For the text-containing cell, return its midpoint in [x, y] coordinate format. 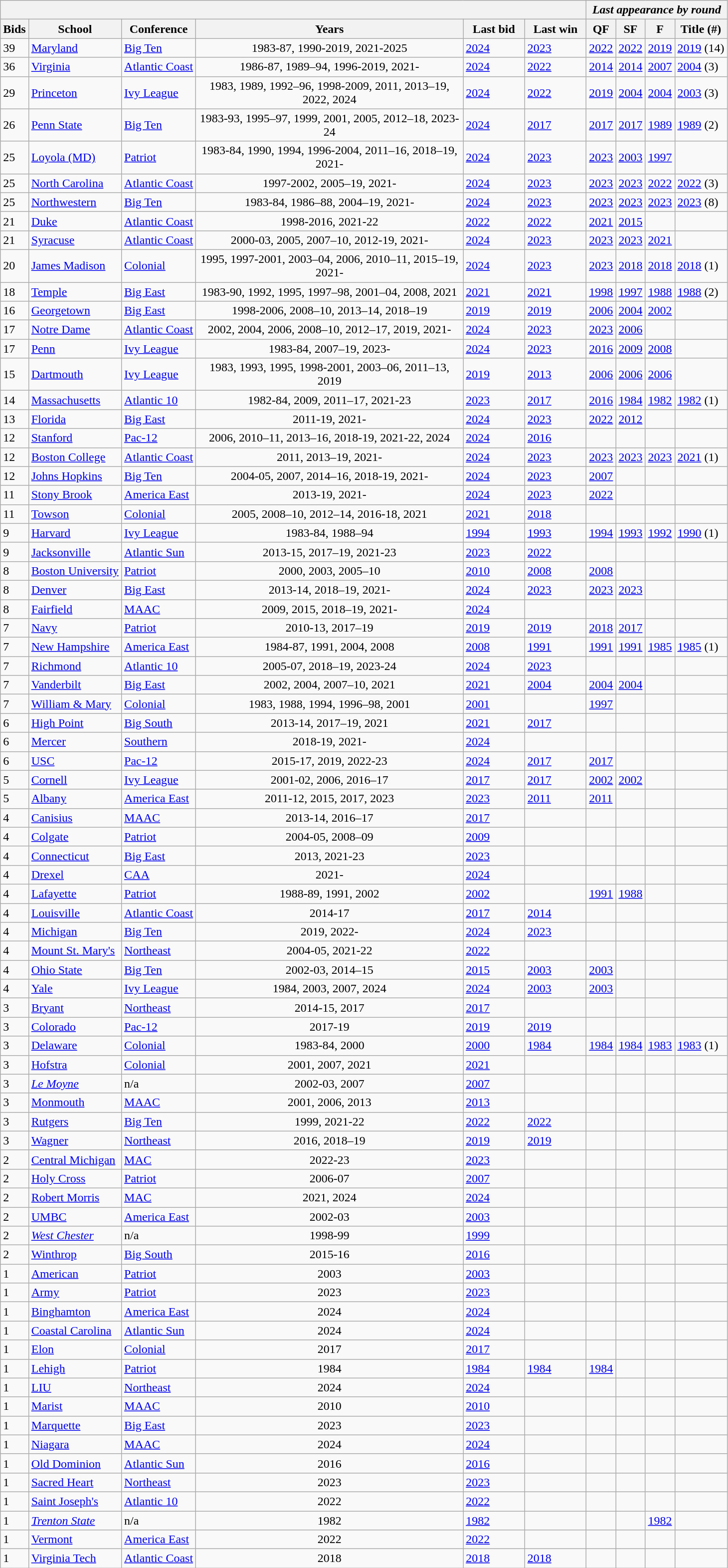
Loyola (MD) [75, 158]
Georgetown [75, 311]
Penn [75, 349]
Ohio State [75, 970]
2014-15, 2017 [330, 1008]
Marquette [75, 1425]
Coastal Carolina [75, 1331]
Rutgers [75, 1121]
2001, 2006, 2013 [330, 1103]
1983-84, 1990, 1994, 1996-2004, 2011–16, 2018–19, 2021- [330, 158]
Duke [75, 221]
Binghamton [75, 1312]
20 [14, 265]
Vermont [75, 1540]
High Point [75, 723]
1983-90, 1992, 1995, 1997–98, 2001–04, 2008, 2021 [330, 292]
Last appearance by round [657, 10]
1988 (2) [701, 292]
Mount St. Mary's [75, 951]
Albany [75, 799]
2004-05, 2021-22 [330, 951]
1983 (1) [701, 1046]
1983-87, 1990-2019, 2021-2025 [330, 48]
14 [14, 400]
Marist [75, 1406]
Bryant [75, 1008]
1998-99 [330, 1236]
1998-2006, 2008–10, 2013–14, 2018–19 [330, 311]
Stanford [75, 438]
2013-14, 2017–19, 2021 [330, 723]
2014-17 [330, 912]
Title (#) [701, 29]
Conference [159, 29]
QF [601, 29]
Michigan [75, 932]
Connecticut [75, 856]
James Madison [75, 265]
Virginia [75, 67]
Navy [75, 628]
Last bid [494, 29]
Canisius [75, 818]
1998 [601, 292]
1983-93, 1995–97, 1999, 2001, 2005, 2012–18, 2023-24 [330, 125]
2013-14, 2016–17 [330, 818]
26 [14, 125]
Niagara [75, 1444]
1992 [660, 533]
Monmouth [75, 1103]
Southern [159, 742]
1984-87, 1991, 2004, 2008 [330, 647]
2016, 2018–19 [330, 1140]
Stony Brook [75, 495]
1984, 2003, 2007, 2024 [330, 989]
William & Mary [75, 704]
1997-2002, 2005–19, 2021- [330, 183]
1999, 2021-22 [330, 1121]
2021- [330, 875]
2012 [630, 419]
2013-19, 2021- [330, 495]
2011-19, 2021- [330, 419]
2000, 2003, 2005–10 [330, 571]
Bids [14, 29]
LIU [75, 1387]
1983 [660, 1046]
1983-84, 2007–19, 2023- [330, 349]
2019, 2022- [330, 932]
1982-84, 2009, 2011–17, 2021-23 [330, 400]
Harvard [75, 533]
1999 [494, 1236]
16 [14, 311]
39 [14, 48]
Massachusetts [75, 400]
2000-03, 2005, 2007–10, 2012-19, 2021- [330, 240]
2005, 2008–10, 2012–14, 2016-18, 2021 [330, 514]
Louisville [75, 912]
SF [630, 29]
2015-17, 2019, 2022-23 [330, 761]
29 [14, 93]
2001 [494, 704]
Fairfield [75, 609]
North Carolina [75, 183]
West Chester [75, 1236]
15 [14, 374]
American [75, 1274]
2005-07, 2018–19, 2023-24 [330, 666]
New Hampshire [75, 647]
2010-13, 2017–19 [330, 628]
Richmond [75, 666]
2018 (1) [701, 265]
2001, 2007, 2021 [330, 1065]
2002-03, 2007 [330, 1084]
Old Dominion [75, 1463]
Temple [75, 292]
Florida [75, 419]
2021 (1) [701, 457]
2009, 2015, 2018–19, 2021- [330, 609]
Wagner [75, 1140]
2006-07 [330, 1178]
2004 (3) [701, 67]
Towson [75, 514]
36 [14, 67]
Jacksonville [75, 552]
2018-19, 2021- [330, 742]
1983, 1989, 1992–96, 1998-2009, 2011, 2013–19, 2022, 2024 [330, 93]
Dartmouth [75, 374]
School [75, 29]
Mercer [75, 742]
2021, 2024 [330, 1197]
2006, 2010–11, 2013–16, 2018-19, 2021-22, 2024 [330, 438]
2002, 2004, 2006, 2008–10, 2012–17, 2019, 2021- [330, 330]
2022-23 [330, 1159]
UMBC [75, 1217]
13 [14, 419]
1989 (2) [701, 125]
Colgate [75, 837]
Maryland [75, 48]
Cornell [75, 780]
2001-02, 2006, 2016–17 [330, 780]
Colorado [75, 1027]
1983, 1988, 1994, 1996–98, 2001 [330, 704]
1990 (1) [701, 533]
2002-03 [330, 1217]
Elon [75, 1349]
1985 [660, 647]
2011-12, 2015, 2017, 2023 [330, 799]
2019 (14) [701, 48]
Robert Morris [75, 1197]
Army [75, 1293]
Denver [75, 590]
Boston College [75, 457]
2013, 2021-23 [330, 856]
Virginia Tech [75, 1559]
Winthrop [75, 1255]
2013-15, 2017–19, 2021-23 [330, 552]
Years [330, 29]
1988-89, 1991, 2002 [330, 894]
Princeton [75, 93]
USC [75, 761]
1983-84, 2000 [330, 1046]
Drexel [75, 875]
1983-84, 1988–94 [330, 533]
1985 (1) [701, 647]
2017-19 [330, 1027]
1998-2016, 2021-22 [330, 221]
Lehigh [75, 1368]
Notre Dame [75, 330]
2015-16 [330, 1255]
Yale [75, 989]
Northwestern [75, 202]
2022 (3) [701, 183]
Holy Cross [75, 1178]
Saint Joseph's [75, 1501]
F [660, 29]
2003 (3) [701, 93]
1983, 1993, 1995, 1998-2001, 2003–06, 2011–13, 2019 [330, 374]
2004-05, 2008–09 [330, 837]
1986-87, 1989–94, 1996-2019, 2021- [330, 67]
CAA [159, 875]
1983-84, 1986–88, 2004–19, 2021- [330, 202]
1995, 1997-2001, 2003–04, 2006, 2010–11, 2015–19, 2021- [330, 265]
2013-14, 2018–19, 2021- [330, 590]
Penn State [75, 125]
Hofstra [75, 1065]
2002-03, 2014–15 [330, 970]
Johns Hopkins [75, 476]
Sacred Heart [75, 1482]
Last win [555, 29]
Lafayette [75, 894]
2023 (8) [701, 202]
18 [14, 292]
Le Moyne [75, 1084]
Trenton State [75, 1520]
Syracuse [75, 240]
2004-05, 2007, 2014–16, 2018-19, 2021- [330, 476]
2011, 2013–19, 2021- [330, 457]
1989 [660, 125]
Central Michigan [75, 1159]
2000 [494, 1046]
1982 (1) [701, 400]
2002, 2004, 2007–10, 2021 [330, 685]
Vanderbilt [75, 685]
Boston University [75, 571]
Delaware [75, 1046]
